Scan for the cell matching the given text and deliver its [X, Y] coordinate at center. 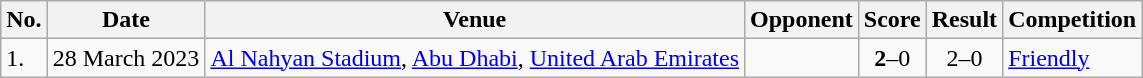
Friendly [1072, 58]
28 March 2023 [126, 58]
Score [892, 20]
Competition [1072, 20]
Venue [475, 20]
Opponent [802, 20]
Result [964, 20]
Date [126, 20]
1. [24, 58]
No. [24, 20]
Al Nahyan Stadium, Abu Dhabi, United Arab Emirates [475, 58]
